Return the [x, y] coordinate for the center point of the cell that contains the specified text.  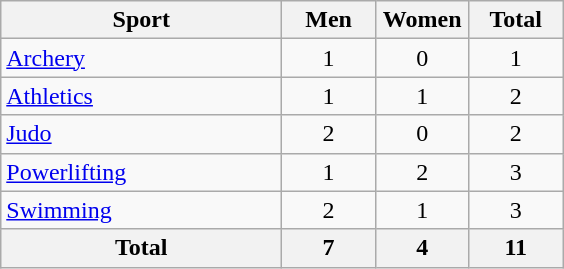
Athletics [142, 96]
4 [422, 248]
Women [422, 20]
7 [329, 248]
Sport [142, 20]
Powerlifting [142, 172]
Swimming [142, 210]
Archery [142, 58]
Men [329, 20]
11 [516, 248]
Judo [142, 134]
